Search for the cell housing the specified text and yield its (x, y) center coordinate. 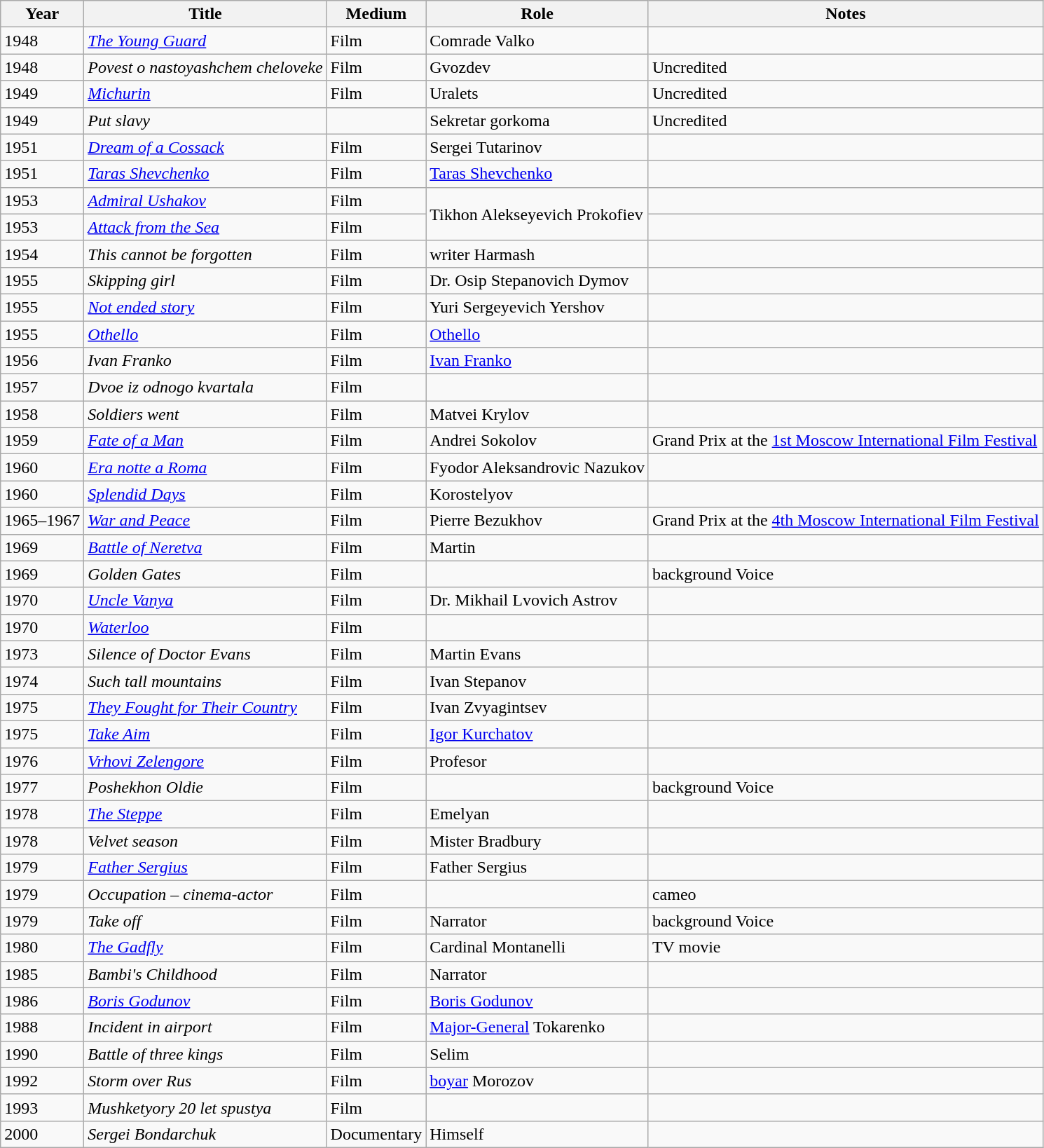
Profesor (537, 760)
1980 (42, 948)
Splendid Days (205, 494)
TV movie (845, 948)
1988 (42, 1027)
Sergei Bondarchuk (205, 1134)
Korostelyov (537, 494)
1986 (42, 1001)
Waterloo (205, 627)
boyar Morozov (537, 1081)
Bambi's Childhood (205, 974)
Gvozdev (537, 67)
The Gadfly (205, 948)
Dream of a Cossack (205, 147)
Such tall mountains (205, 681)
Skipping girl (205, 280)
2000 (42, 1134)
Mushketyory 20 let spustya (205, 1107)
War and Peace (205, 521)
Cardinal Montanelli (537, 948)
Title (205, 14)
Igor Kurchatov (537, 734)
Grand Prix at the 1st Moscow International Film Festival (845, 441)
1974 (42, 681)
Battle of Neretva (205, 547)
Major-General Tokarenko (537, 1027)
Sergei Tutarinov (537, 147)
Notes (845, 14)
Not ended story (205, 307)
Medium (376, 14)
Fate of a Man (205, 441)
Admiral Ushakov (205, 200)
Attack from the Sea (205, 227)
Sekretar gorkoma (537, 121)
Uralets (537, 94)
Povest o nastoyashchem cheloveke (205, 67)
Dr. Mikhail Lvovich Astrov (537, 601)
Michurin (205, 94)
Ivan Stepanov (537, 681)
Martin Evans (537, 654)
Fyodor Aleksandrovic Nazukov (537, 467)
Grand Prix at the 4th Moscow International Film Festival (845, 521)
Dvoe iz odnogo kvartala (205, 388)
Soldiers went (205, 414)
Selim (537, 1054)
1957 (42, 388)
Uncle Vanya (205, 601)
Documentary (376, 1134)
Andrei Sokolov (537, 441)
1976 (42, 760)
Velvet season (205, 841)
writer Harmash (537, 254)
The Young Guard (205, 41)
1954 (42, 254)
1993 (42, 1107)
Year (42, 14)
Put slavy (205, 121)
1973 (42, 654)
1990 (42, 1054)
Yuri Sergeyevich Yershov (537, 307)
Mister Bradbury (537, 841)
1985 (42, 974)
Incident in airport (205, 1027)
1977 (42, 788)
Dr. Osip Stepanovich Dymov (537, 280)
Emelyan (537, 814)
Poshekhon Oldie (205, 788)
Era notte a Roma (205, 467)
Tikhon Alekseyevich Prokofiev (537, 214)
The Steppe (205, 814)
Storm over Rus (205, 1081)
Himself (537, 1134)
They Fought for Their Country (205, 707)
Role (537, 14)
Occupation – cinema-actor (205, 894)
Golden Gates (205, 574)
Battle of three kings (205, 1054)
1965–1967 (42, 521)
cameo (845, 894)
Martin (537, 547)
Comrade Valko (537, 41)
Take Aim (205, 734)
Pierre Bezukhov (537, 521)
Take off (205, 921)
1958 (42, 414)
Silence of Doctor Evans (205, 654)
1992 (42, 1081)
Matvei Krylov (537, 414)
Ivan Zvyagintsev (537, 707)
This cannot be forgotten (205, 254)
Vrhovi Zelengore (205, 760)
1959 (42, 441)
1956 (42, 361)
